Extract the [X, Y] coordinate from the center of the cell holding the provided text.  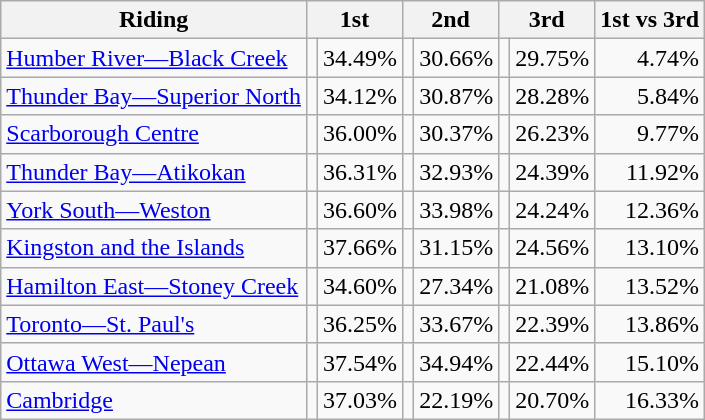
Ottawa West—Nepean [154, 362]
30.87% [456, 96]
20.70% [552, 400]
York South—Weston [154, 210]
37.03% [360, 400]
32.93% [456, 172]
Scarborough Centre [154, 134]
5.84% [650, 96]
Thunder Bay—Atikokan [154, 172]
1st vs 3rd [650, 20]
Kingston and the Islands [154, 248]
33.98% [456, 210]
34.49% [360, 58]
3rd [547, 20]
26.23% [552, 134]
31.15% [456, 248]
2nd [451, 20]
24.56% [552, 248]
Riding [154, 20]
9.77% [650, 134]
Humber River—Black Creek [154, 58]
12.36% [650, 210]
15.10% [650, 362]
13.10% [650, 248]
22.19% [456, 400]
21.08% [552, 286]
36.00% [360, 134]
36.31% [360, 172]
22.39% [552, 324]
Thunder Bay—Superior North [154, 96]
13.86% [650, 324]
30.37% [456, 134]
4.74% [650, 58]
33.67% [456, 324]
34.60% [360, 286]
29.75% [552, 58]
Cambridge [154, 400]
27.34% [456, 286]
24.24% [552, 210]
36.60% [360, 210]
34.12% [360, 96]
Hamilton East—Stoney Creek [154, 286]
Toronto—St. Paul's [154, 324]
30.66% [456, 58]
37.54% [360, 362]
34.94% [456, 362]
36.25% [360, 324]
13.52% [650, 286]
24.39% [552, 172]
1st [354, 20]
16.33% [650, 400]
22.44% [552, 362]
11.92% [650, 172]
37.66% [360, 248]
28.28% [552, 96]
